Provide the [X, Y] coordinate of the cell's center where the given text is located.  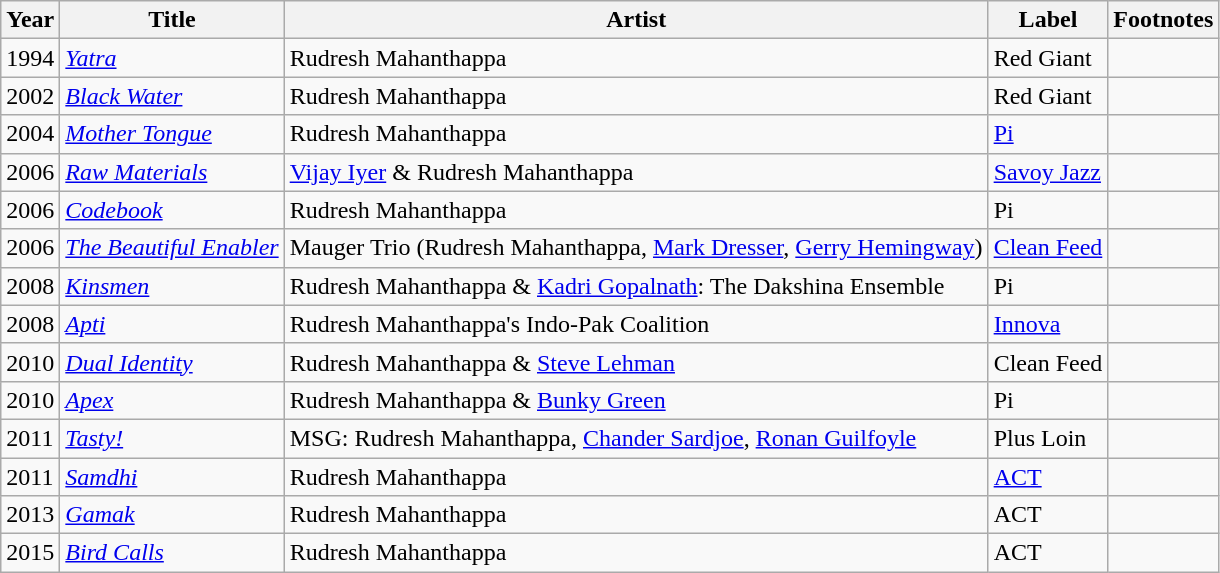
Rudresh Mahanthappa & Kadri Gopalnath: The Dakshina Ensemble [636, 286]
Innova [1048, 324]
1994 [30, 58]
2004 [30, 134]
Apex [172, 400]
Vijay Iyer & Rudresh Mahanthappa [636, 172]
Kinsmen [172, 286]
Codebook [172, 210]
Footnotes [1164, 20]
Rudresh Mahanthappa's Indo-Pak Coalition [636, 324]
Samdhi [172, 477]
Tasty! [172, 438]
Apti [172, 324]
Year [30, 20]
Rudresh Mahanthappa & Steve Lehman [636, 362]
Bird Calls [172, 553]
MSG: Rudresh Mahanthappa, Chander Sardjoe, Ronan Guilfoyle [636, 438]
Label [1048, 20]
Title [172, 20]
Rudresh Mahanthappa & Bunky Green [636, 400]
2013 [30, 515]
Mother Tongue [172, 134]
Yatra [172, 58]
Mauger Trio (Rudresh Mahanthappa, Mark Dresser, Gerry Hemingway) [636, 248]
2015 [30, 553]
Plus Loin [1048, 438]
Dual Identity [172, 362]
2002 [30, 96]
Raw Materials [172, 172]
Artist [636, 20]
Savoy Jazz [1048, 172]
The Beautiful Enabler [172, 248]
Gamak [172, 515]
Black Water [172, 96]
